Extract the (x, y) coordinate from the center of the cell holding the provided text.  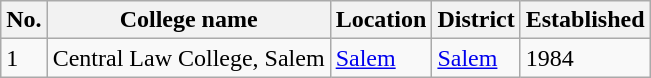
Central Law College, Salem (188, 58)
Location (381, 20)
1 (24, 58)
No. (24, 20)
District (476, 20)
Established (585, 20)
1984 (585, 58)
College name (188, 20)
